Return the (x, y) coordinate for the center point of the cell that contains the specified text.  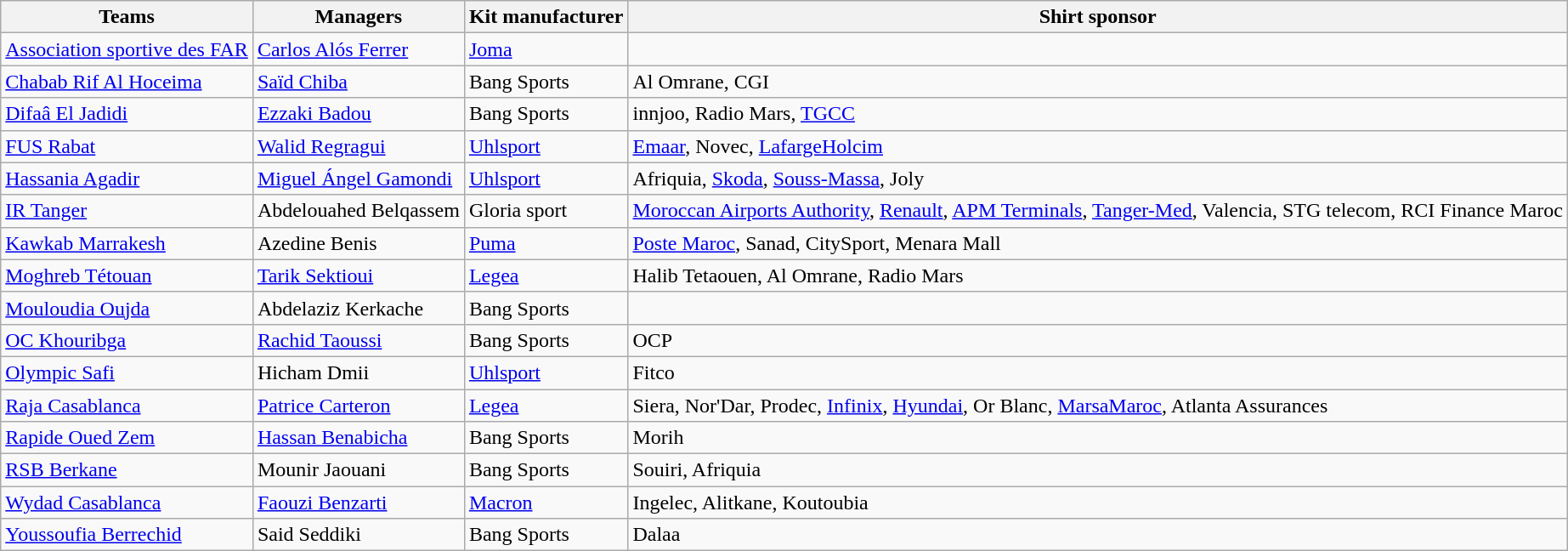
Patrice Carteron (359, 406)
IR Tanger (127, 211)
Abdelaziz Kerkache (359, 308)
Morih (1098, 438)
Raja Casablanca (127, 406)
Souiri, Afriquia (1098, 470)
Youssoufia Berrechid (127, 535)
Halib Tetaouen, Al Omrane, Radio Mars (1098, 275)
Rachid Taoussi (359, 340)
Olympic Safi (127, 372)
Shirt sponsor (1098, 17)
innjoo, Radio Mars, TGCC (1098, 114)
Siera, Nor'Dar, Prodec, Infinix, Hyundai, Or Blanc, MarsaMaroc, Atlanta Assurances (1098, 406)
Association sportive des FAR (127, 49)
Puma (546, 243)
Moghreb Tétouan (127, 275)
Al Omrane, CGI (1098, 82)
Miguel Ángel Gamondi (359, 179)
Mouloudia Oujda (127, 308)
Kit manufacturer (546, 17)
Chabab Rif Al Hoceima (127, 82)
Tarik Sektioui (359, 275)
Managers (359, 17)
Ezzaki Badou (359, 114)
RSB Berkane (127, 470)
FUS Rabat (127, 146)
Rapide Oued Zem (127, 438)
Azedine Benis (359, 243)
Ingelec, Alitkane, Koutoubia (1098, 503)
Mounir Jaouani (359, 470)
Abdelouahed Belqassem (359, 211)
Faouzi Benzarti (359, 503)
Emaar, Novec, LafargeHolcim (1098, 146)
Difaâ El Jadidi (127, 114)
Macron (546, 503)
Walid Regragui (359, 146)
Joma (546, 49)
OC Khouribga (127, 340)
Kawkab Marrakesh (127, 243)
Poste Maroc, Sanad, CitySport, Menara Mall (1098, 243)
Gloria sport (546, 211)
Carlos Alós Ferrer (359, 49)
Moroccan Airports Authority, Renault, APM Terminals, Tanger-Med, Valencia, STG telecom, RCI Finance Maroc (1098, 211)
Saïd Chiba (359, 82)
Hassania Agadir (127, 179)
Said Seddiki (359, 535)
OCP (1098, 340)
Dalaa (1098, 535)
Hassan Benabicha (359, 438)
Hicham Dmii (359, 372)
Teams (127, 17)
Wydad Casablanca (127, 503)
Afriquia, Skoda, Souss-Massa, Joly (1098, 179)
Fitco (1098, 372)
